Identify which cell holds the provided text, then report its (x, y) central coordinate. 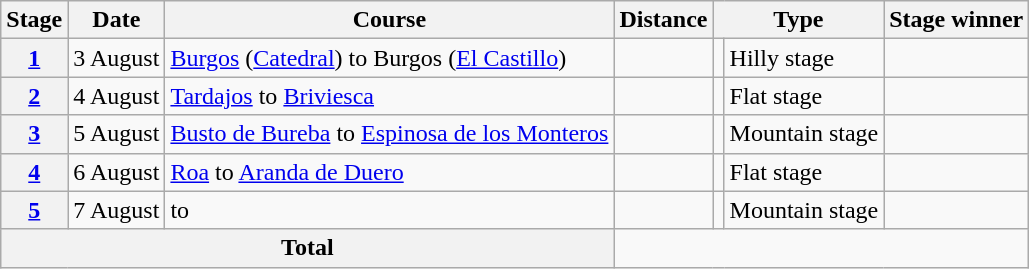
Burgos (Catedral) to Burgos (El Castillo) (390, 58)
Type (798, 20)
1 (34, 58)
7 August (116, 210)
Busto de Bureba to Espinosa de los Monteros (390, 134)
5 August (116, 134)
Stage winner (956, 20)
3 (34, 134)
Stage (34, 20)
2 (34, 96)
to (390, 210)
4 (34, 172)
6 August (116, 172)
4 August (116, 96)
Hilly stage (804, 58)
Tardajos to Briviesca (390, 96)
Total (308, 248)
Date (116, 20)
3 August (116, 58)
Roa to Aranda de Duero (390, 172)
Distance (664, 20)
Course (390, 20)
5 (34, 210)
